Detect which cell encompasses the target text, then output its [x, y] center coordinate. 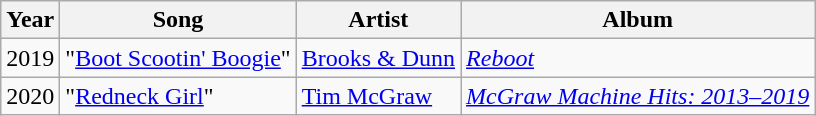
2020 [30, 96]
2019 [30, 58]
Tim McGraw [378, 96]
Artist [378, 20]
Year [30, 20]
Reboot [638, 58]
McGraw Machine Hits: 2013–2019 [638, 96]
"Redneck Girl" [178, 96]
"Boot Scootin' Boogie" [178, 58]
Album [638, 20]
Song [178, 20]
Brooks & Dunn [378, 58]
